Output the [X, Y] coordinate of the center of the cell containing the given text.  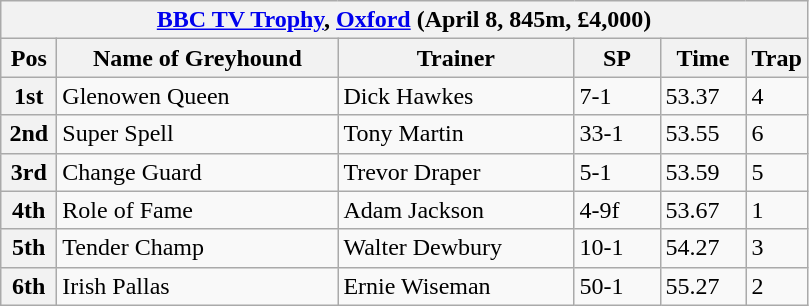
4th [29, 210]
Irish Pallas [198, 286]
Dick Hawkes [456, 96]
50-1 [617, 286]
Glenowen Queen [198, 96]
Change Guard [198, 172]
2 [776, 286]
6 [776, 134]
2nd [29, 134]
1 [776, 210]
SP [617, 58]
Trevor Draper [456, 172]
Walter Dewbury [456, 248]
10-1 [617, 248]
Time [703, 58]
Ernie Wiseman [456, 286]
BBC TV Trophy, Oxford (April 8, 845m, £4,000) [404, 20]
Role of Fame [198, 210]
Trap [776, 58]
Trainer [456, 58]
5th [29, 248]
1st [29, 96]
4 [776, 96]
54.27 [703, 248]
7-1 [617, 96]
5-1 [617, 172]
5 [776, 172]
53.59 [703, 172]
4-9f [617, 210]
Tony Martin [456, 134]
53.67 [703, 210]
Name of Greyhound [198, 58]
53.37 [703, 96]
53.55 [703, 134]
3rd [29, 172]
Super Spell [198, 134]
6th [29, 286]
55.27 [703, 286]
Tender Champ [198, 248]
Adam Jackson [456, 210]
33-1 [617, 134]
3 [776, 248]
Pos [29, 58]
